Detect which cell encompasses the target text, then output its [x, y] center coordinate. 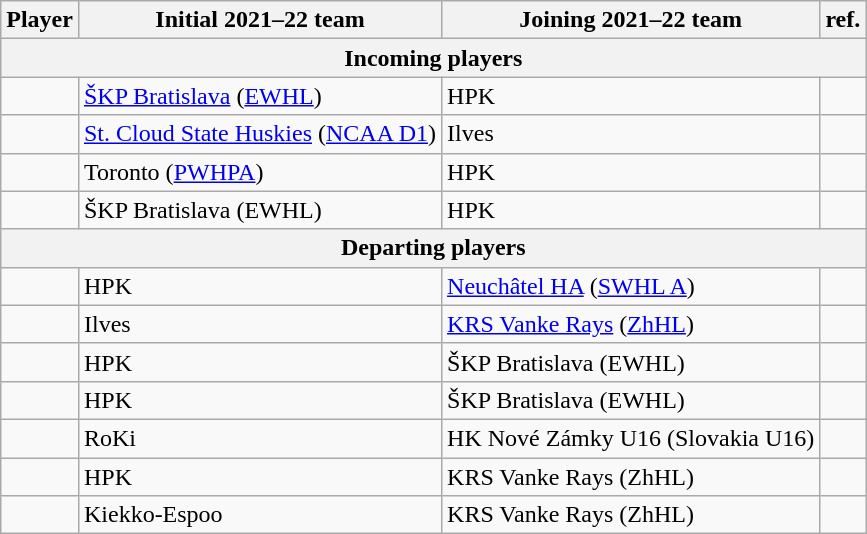
St. Cloud State Huskies (NCAA D1) [260, 134]
RoKi [260, 438]
Toronto (PWHPA) [260, 172]
Incoming players [434, 58]
Initial 2021–22 team [260, 20]
HK Nové Zámky U16 (Slovakia U16) [631, 438]
ref. [843, 20]
Kiekko-Espoo [260, 515]
Joining 2021–22 team [631, 20]
Neuchâtel HA (SWHL A) [631, 286]
Player [40, 20]
Departing players [434, 248]
